Search for the cell housing the specified text and yield its (X, Y) center coordinate. 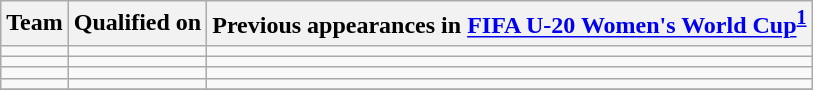
Previous appearances in FIFA U-20 Women's World Cup1 (510, 24)
Qualified on (137, 24)
Team (35, 24)
